For the text-containing cell, return its midpoint in (X, Y) coordinate format. 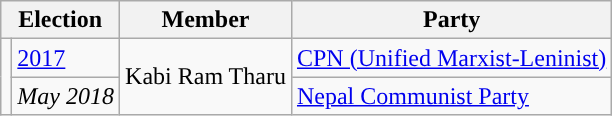
Kabi Ram Tharu (206, 77)
2017 (66, 58)
Nepal Communist Party (451, 96)
Election (60, 20)
CPN (Unified Marxist-Leninist) (451, 58)
Member (206, 20)
May 2018 (66, 96)
Party (451, 20)
